Determine the [X, Y] coordinate at the center of the cell enclosing the given text.  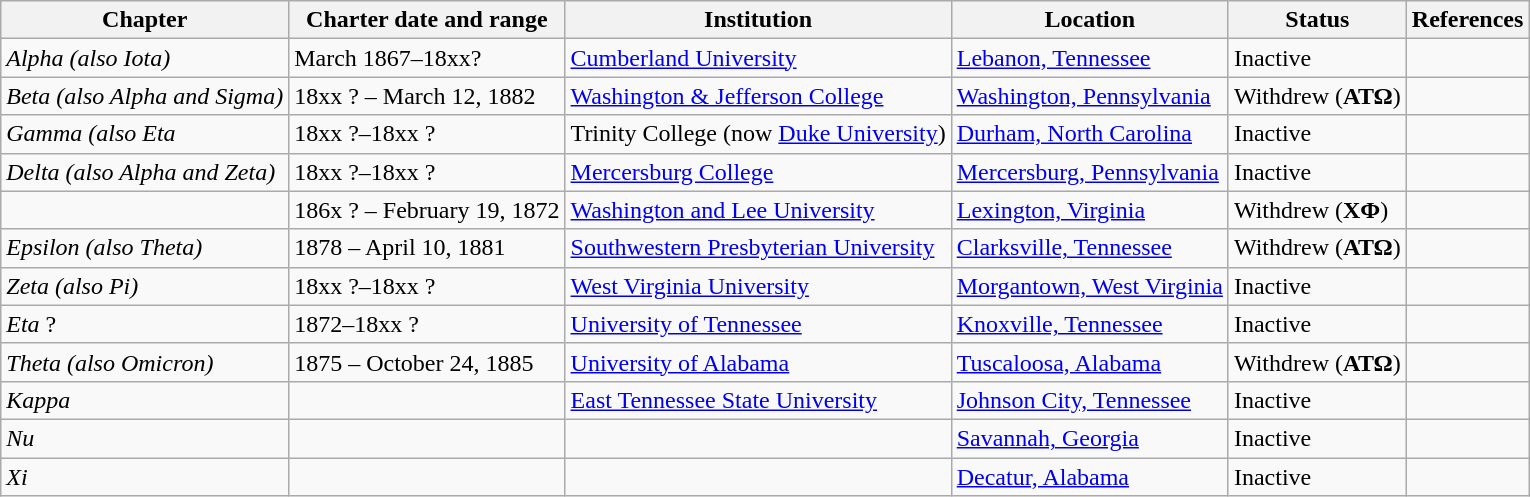
Trinity College (now Duke University) [758, 134]
1872–18xx ? [427, 324]
Johnson City, Tennessee [1090, 400]
Epsilon (also Theta) [145, 248]
Clarksville, Tennessee [1090, 248]
Delta (also Alpha and Zeta) [145, 172]
Chapter [145, 20]
Washington & Jefferson College [758, 96]
186x ? – February 19, 1872 [427, 210]
Location [1090, 20]
Theta (also Omicron) [145, 362]
West Virginia University [758, 286]
Washington and Lee University [758, 210]
March 1867–18xx? [427, 58]
Morgantown, West Virginia [1090, 286]
18xx ? – March 12, 1882 [427, 96]
1875 – October 24, 1885 [427, 362]
Mercersburg, Pennsylvania [1090, 172]
Knoxville, Tennessee [1090, 324]
Withdrew (ΧΦ) [1317, 210]
Kappa [145, 400]
Mercersburg College [758, 172]
Tuscaloosa, Alabama [1090, 362]
Cumberland University [758, 58]
University of Alabama [758, 362]
Xi [145, 477]
Decatur, Alabama [1090, 477]
Charter date and range [427, 20]
Nu [145, 438]
Washington, Pennsylvania [1090, 96]
Durham, North Carolina [1090, 134]
Eta ? [145, 324]
Alpha (also Iota) [145, 58]
Southwestern Presbyterian University [758, 248]
Gamma (also Eta [145, 134]
Institution [758, 20]
Status [1317, 20]
Beta (also Alpha and Sigma) [145, 96]
References [1468, 20]
Savannah, Georgia [1090, 438]
Lexington, Virginia [1090, 210]
Lebanon, Tennessee [1090, 58]
East Tennessee State University [758, 400]
Zeta (also Pi) [145, 286]
1878 – April 10, 1881 [427, 248]
University of Tennessee [758, 324]
